Provide the [X, Y] coordinate of the cell's center where the given text is located.  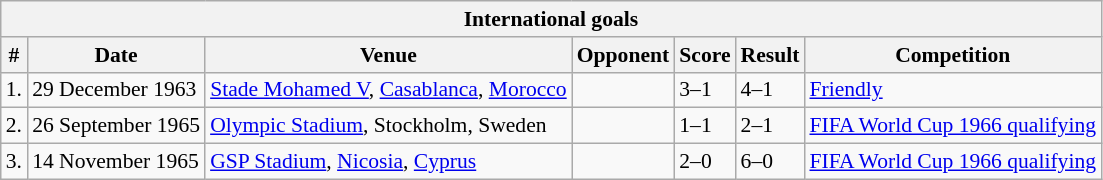
Opponent [624, 55]
2–0 [704, 162]
2–1 [770, 126]
Date [116, 55]
6–0 [770, 162]
GSP Stadium, Nicosia, Cyprus [388, 162]
1. [14, 90]
International goals [551, 19]
Result [770, 55]
14 November 1965 [116, 162]
2. [14, 126]
Stade Mohamed V, Casablanca, Morocco [388, 90]
3–1 [704, 90]
Score [704, 55]
3. [14, 162]
26 September 1965 [116, 126]
1–1 [704, 126]
Competition [952, 55]
Olympic Stadium, Stockholm, Sweden [388, 126]
# [14, 55]
Venue [388, 55]
Friendly [952, 90]
29 December 1963 [116, 90]
4–1 [770, 90]
